Scan for the cell matching the given text and deliver its [X, Y] coordinate at center. 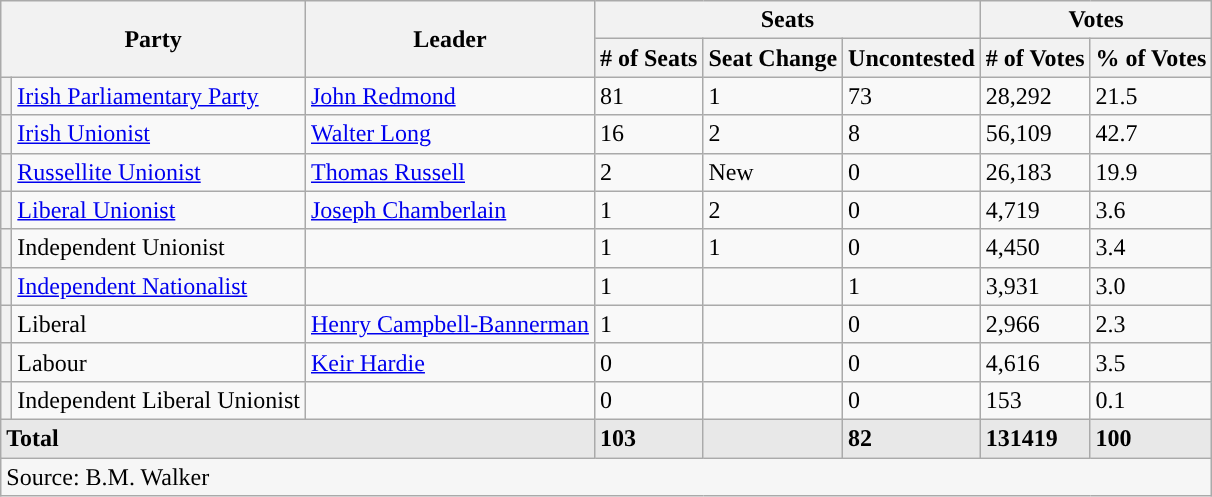
2.3 [1151, 324]
Irish Unionist [159, 134]
42.7 [1151, 134]
28,292 [1035, 96]
3.0 [1151, 286]
8 [912, 134]
131419 [1035, 438]
Thomas Russell [450, 172]
Source: B.M. Walker [606, 477]
# of Seats [648, 58]
Joseph Chamberlain [450, 210]
4,450 [1035, 248]
Uncontested [912, 58]
3.6 [1151, 210]
2,966 [1035, 324]
Votes [1096, 20]
103 [648, 438]
3.5 [1151, 362]
3.4 [1151, 248]
4,616 [1035, 362]
Independent Nationalist [159, 286]
Irish Parliamentary Party [159, 96]
3,931 [1035, 286]
Walter Long [450, 134]
19.9 [1151, 172]
16 [648, 134]
New [773, 172]
% of Votes [1151, 58]
Seat Change [773, 58]
81 [648, 96]
82 [912, 438]
56,109 [1035, 134]
Henry Campbell-Bannerman [450, 324]
Leader [450, 39]
Party [154, 39]
Liberal [159, 324]
Total [298, 438]
# of Votes [1035, 58]
26,183 [1035, 172]
John Redmond [450, 96]
Seats [787, 20]
0.1 [1151, 400]
73 [912, 96]
100 [1151, 438]
Keir Hardie [450, 362]
4,719 [1035, 210]
153 [1035, 400]
Russellite Unionist [159, 172]
Liberal Unionist [159, 210]
21.5 [1151, 96]
Independent Unionist [159, 248]
Labour [159, 362]
Independent Liberal Unionist [159, 400]
